Provide the (X, Y) coordinate of the cell's center where the given text is located.  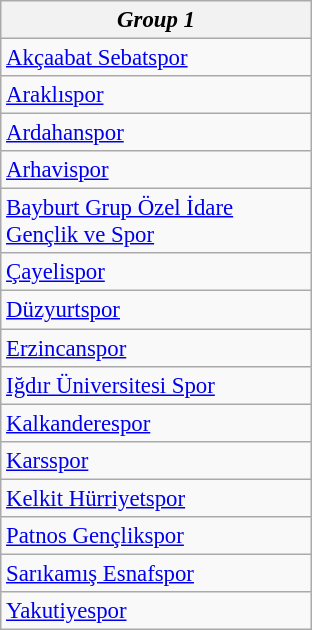
Group 1 (156, 20)
Erzincanspor (156, 348)
Sarıkamış Esnafspor (156, 573)
Çayelispor (156, 273)
Akçaabat Sebatspor (156, 58)
Patnos Gençlikspor (156, 536)
Kalkanderespor (156, 423)
Arhavispor (156, 170)
Bayburt Grup Özel İdare Gençlik ve Spor (156, 222)
Araklıspor (156, 95)
Karsspor (156, 460)
Ardahanspor (156, 133)
Kelkit Hürriyetspor (156, 498)
Iğdır Üniversitesi Spor (156, 385)
Düzyurtspor (156, 310)
Yakutiyespor (156, 611)
